Capture the cell that displays the provided text and extract its (x, y) central coordinate. 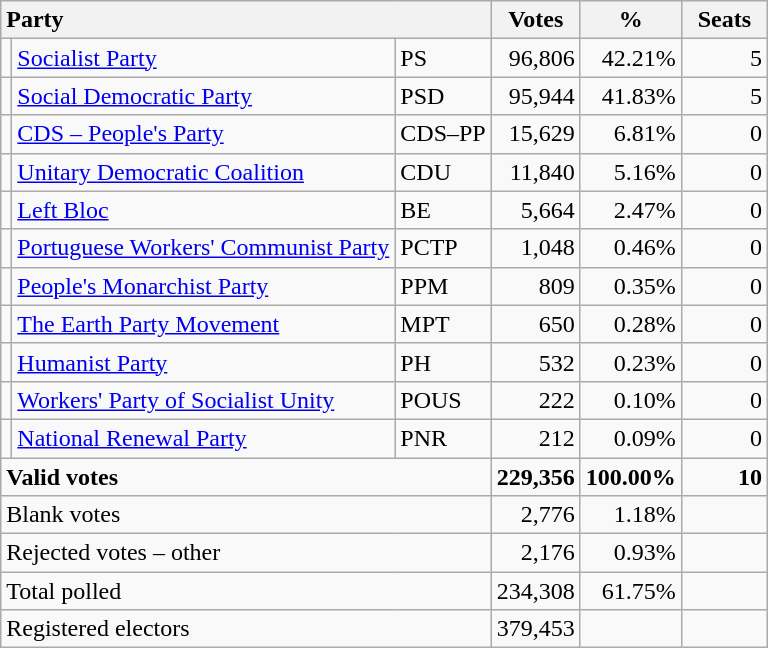
Registered electors (246, 629)
National Renewal Party (204, 438)
650 (536, 324)
96,806 (536, 58)
41.83% (630, 96)
809 (536, 286)
10 (724, 477)
PPM (443, 286)
Humanist Party (204, 362)
0.09% (630, 438)
100.00% (630, 477)
Left Bloc (204, 210)
2.47% (630, 210)
Socialist Party (204, 58)
222 (536, 400)
PCTP (443, 248)
42.21% (630, 58)
Valid votes (246, 477)
95,944 (536, 96)
212 (536, 438)
Social Democratic Party (204, 96)
People's Monarchist Party (204, 286)
Total polled (246, 591)
6.81% (630, 134)
% (630, 20)
2,176 (536, 553)
PNR (443, 438)
PSD (443, 96)
Unitary Democratic Coalition (204, 172)
The Earth Party Movement (204, 324)
2,776 (536, 515)
PS (443, 58)
15,629 (536, 134)
CDU (443, 172)
CDS–PP (443, 134)
Rejected votes – other (246, 553)
532 (536, 362)
CDS – People's Party (204, 134)
Votes (536, 20)
0.10% (630, 400)
0.46% (630, 248)
BE (443, 210)
Seats (724, 20)
5,664 (536, 210)
5.16% (630, 172)
0.35% (630, 286)
Workers' Party of Socialist Unity (204, 400)
Blank votes (246, 515)
11,840 (536, 172)
Portuguese Workers' Communist Party (204, 248)
1,048 (536, 248)
0.23% (630, 362)
229,356 (536, 477)
0.93% (630, 553)
POUS (443, 400)
234,308 (536, 591)
PH (443, 362)
Party (246, 20)
MPT (443, 324)
379,453 (536, 629)
61.75% (630, 591)
0.28% (630, 324)
1.18% (630, 515)
